Capture the cell that displays the provided text and extract its [X, Y] central coordinate. 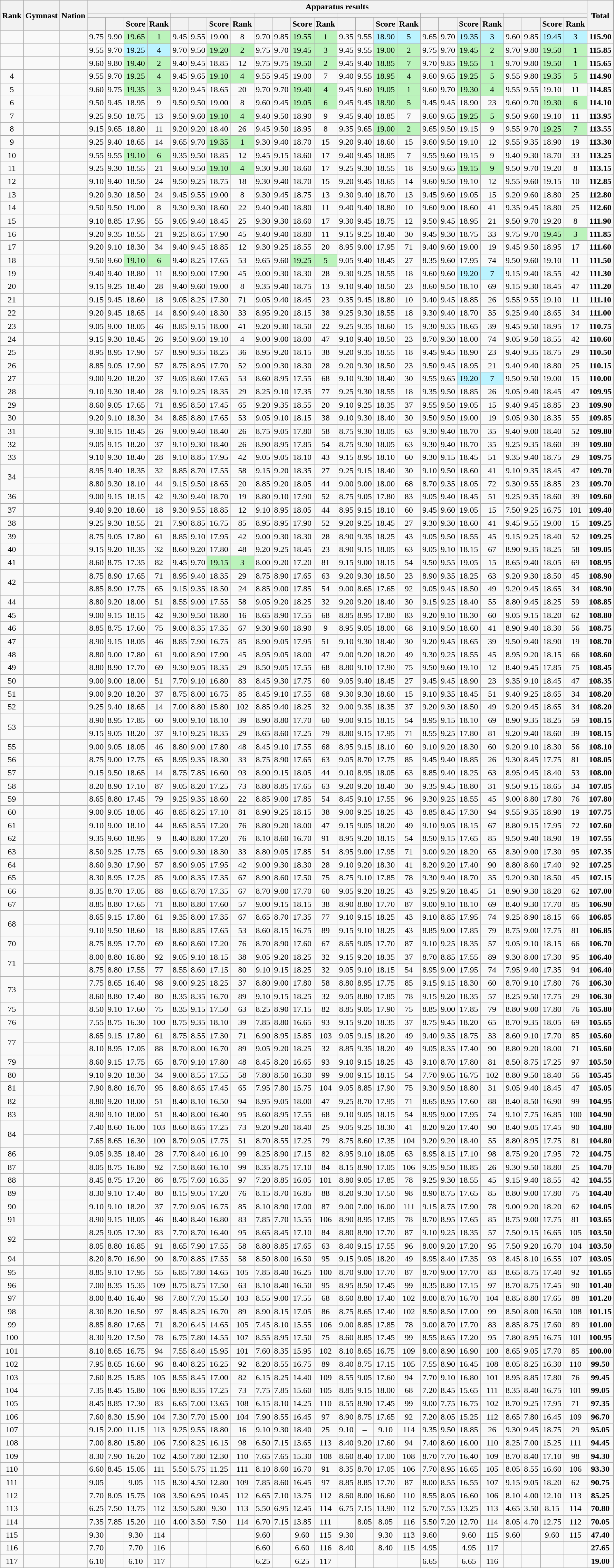
110.00 [600, 379]
112.80 [600, 195]
70 [12, 943]
109.05 [600, 549]
7.10 [281, 1496]
16.05 [302, 1180]
15.35 [136, 1285]
108.00 [600, 773]
108.75 [600, 628]
101.20 [600, 1298]
113.25 [600, 155]
104.95 [600, 1101]
109.95 [600, 392]
90.75 [600, 1482]
108.35 [600, 681]
70.80 [600, 1509]
110.75 [600, 326]
113.95 [600, 116]
107.15 [600, 878]
14.40 [302, 1377]
110.60 [600, 339]
112.85 [600, 182]
12.45 [302, 1509]
10.45 [219, 1496]
9.90 [115, 37]
110.15 [600, 366]
114.10 [600, 103]
13.25 [469, 1509]
113.15 [600, 168]
6.90 [263, 1036]
5.80 [198, 1509]
115.85 [600, 50]
Total [600, 15]
115.90 [600, 37]
114.85 [600, 89]
16.15 [219, 1443]
12.80 [219, 1482]
106.70 [600, 943]
99.50 [600, 1364]
109.75 [600, 457]
101.65 [600, 1272]
111.90 [600, 221]
12.75 [552, 1522]
7.30 [180, 1416]
85.25 [600, 1496]
6.50 [263, 1443]
47.40 [600, 1535]
105.50 [600, 1062]
40 [12, 549]
50 [12, 681]
Apparatus results [337, 7]
108.10 [600, 746]
13.90 [385, 1509]
15.05 [136, 1469]
5.70 [430, 1509]
64 [12, 865]
106.90 [600, 904]
110.50 [600, 352]
108.60 [600, 655]
107.80 [600, 799]
15.90 [136, 1416]
111.10 [600, 300]
101.00 [600, 1325]
Nation [73, 15]
107.60 [600, 825]
4.70 [531, 1522]
12.30 [219, 1456]
15.30 [302, 1456]
94.30 [600, 1456]
105.65 [600, 1023]
101.15 [600, 1311]
6.45 [198, 1325]
105.45 [600, 1075]
107.55 [600, 839]
2.00 [115, 1430]
13.85 [302, 1522]
104.90 [600, 1114]
12.70 [469, 1522]
96.70 [600, 1416]
108.85 [600, 602]
104.05 [600, 1207]
108.05 [600, 759]
107.25 [600, 865]
113.30 [600, 142]
107.35 [600, 852]
101.40 [600, 1285]
105.80 [600, 1009]
14.25 [302, 1403]
100.95 [600, 1338]
109.90 [600, 405]
11.15 [136, 1430]
108.95 [600, 562]
111.00 [600, 313]
16.35 [219, 1180]
99.45 [600, 1377]
104.75 [600, 1154]
15.00 [219, 1416]
– [365, 1430]
107.00 [600, 891]
5.75 [198, 1469]
99.05 [600, 1390]
100.00 [600, 1351]
104.40 [600, 1193]
113.55 [600, 129]
11.25 [219, 1469]
109.85 [600, 418]
109.40 [600, 510]
19.65 [136, 37]
93.30 [600, 1469]
6.70 [263, 1522]
107.75 [600, 812]
115.65 [600, 63]
15.60 [302, 1390]
97.35 [600, 1403]
27.65 [600, 1548]
111.60 [600, 247]
15.20 [136, 1522]
114.90 [600, 76]
16.20 [136, 1456]
95.05 [600, 1430]
104.55 [600, 1180]
108.45 [600, 668]
111.50 [600, 260]
7.45 [263, 1325]
12.10 [552, 1496]
111.20 [600, 287]
94.45 [600, 1443]
108.70 [600, 641]
112.60 [600, 208]
4.65 [513, 1509]
105.05 [600, 1088]
103.65 [600, 1220]
103.05 [600, 1259]
111.85 [600, 234]
107.85 [600, 786]
Gymnast [41, 15]
104.70 [600, 1167]
111.30 [600, 273]
108.80 [600, 615]
15.50 [219, 1298]
6.85 [180, 1272]
109.60 [600, 497]
15.65 [469, 1390]
14.55 [219, 1338]
70.05 [600, 1522]
